Scan for the cell matching the given text and deliver its [x, y] coordinate at center. 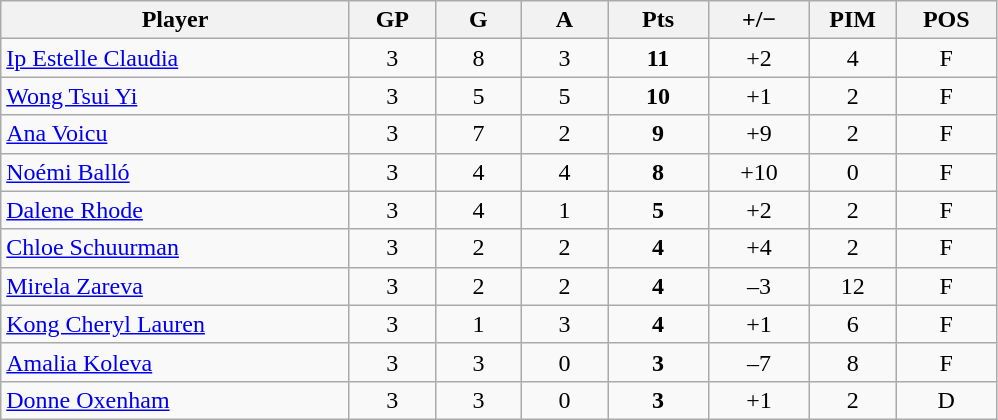
Ana Voicu [176, 134]
+10 [760, 172]
Kong Cheryl Lauren [176, 324]
Pts [658, 20]
Player [176, 20]
9 [658, 134]
+/− [760, 20]
12 [853, 286]
POS [946, 20]
7 [478, 134]
+9 [760, 134]
Dalene Rhode [176, 210]
Wong Tsui Yi [176, 96]
+4 [760, 248]
10 [658, 96]
–7 [760, 362]
Donne Oxenham [176, 400]
Chloe Schuurman [176, 248]
D [946, 400]
11 [658, 58]
G [478, 20]
Noémi Balló [176, 172]
Mirela Zareva [176, 286]
A [564, 20]
PIM [853, 20]
GP [392, 20]
Ip Estelle Claudia [176, 58]
Amalia Koleva [176, 362]
–3 [760, 286]
6 [853, 324]
